Provide the [X, Y] coordinate of the cell's center where the given text is located.  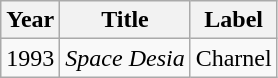
Space Desia [125, 58]
1993 [30, 58]
Charnel [234, 58]
Year [30, 20]
Title [125, 20]
Label [234, 20]
